Detect which cell encompasses the target text, then output its (X, Y) center coordinate. 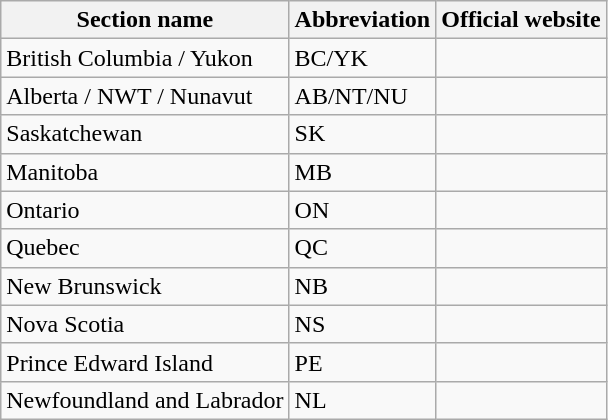
Manitoba (145, 172)
BC/YK (362, 58)
Saskatchewan (145, 134)
Alberta / NWT / Nunavut (145, 96)
NB (362, 286)
Nova Scotia (145, 324)
NL (362, 400)
Quebec (145, 248)
NS (362, 324)
MB (362, 172)
Prince Edward Island (145, 362)
Official website (521, 20)
AB/NT/NU (362, 96)
Ontario (145, 210)
Newfoundland and Labrador (145, 400)
Section name (145, 20)
British Columbia / Yukon (145, 58)
PE (362, 362)
Abbreviation (362, 20)
New Brunswick (145, 286)
QC (362, 248)
ON (362, 210)
SK (362, 134)
